Return [x, y] of the center of cell containing provided text 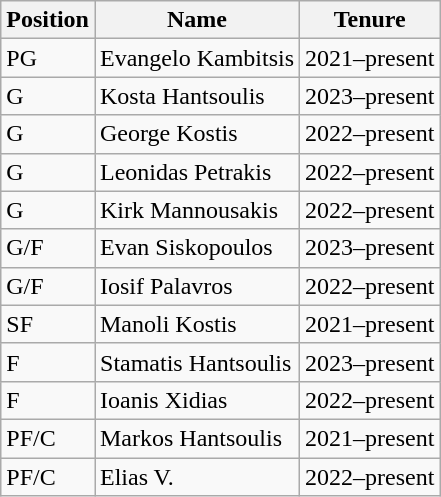
SF [48, 324]
George Kostis [196, 134]
Evangelo Kambitsis [196, 58]
Name [196, 20]
Position [48, 20]
Tenure [370, 20]
Stamatis Hantsoulis [196, 362]
Evan Siskopoulos [196, 248]
Leonidas Petrakis [196, 172]
Iosif Palavros [196, 286]
Ioanis Xidias [196, 400]
Kirk Mannousakis [196, 210]
Manoli Kostis [196, 324]
PG [48, 58]
Elias V. [196, 477]
Markos Hantsoulis [196, 438]
Kosta Hantsoulis [196, 96]
